Identify which cell holds the provided text, then report its (x, y) central coordinate. 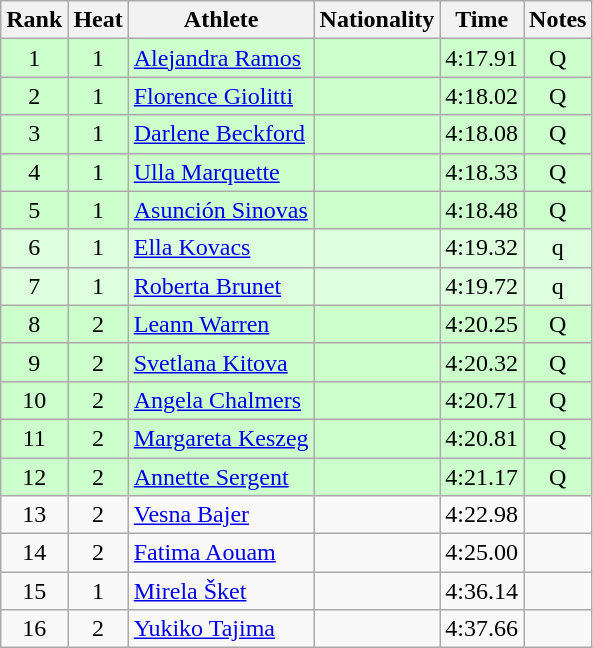
Roberta Brunet (221, 286)
Mirela Šket (221, 591)
4:18.48 (482, 210)
4:20.81 (482, 438)
8 (34, 324)
4:20.25 (482, 324)
Alejandra Ramos (221, 58)
4:17.91 (482, 58)
Margareta Keszeg (221, 438)
Annette Sergent (221, 477)
Time (482, 20)
9 (34, 362)
Vesna Bajer (221, 515)
6 (34, 248)
4:20.32 (482, 362)
13 (34, 515)
Nationality (377, 20)
16 (34, 629)
4:21.17 (482, 477)
Florence Giolitti (221, 96)
4:22.98 (482, 515)
Yukiko Tajima (221, 629)
11 (34, 438)
12 (34, 477)
4:36.14 (482, 591)
4:19.32 (482, 248)
Ella Kovacs (221, 248)
15 (34, 591)
Darlene Beckford (221, 134)
Leann Warren (221, 324)
Rank (34, 20)
Fatima Aouam (221, 553)
Svetlana Kitova (221, 362)
Notes (558, 20)
14 (34, 553)
4:19.72 (482, 286)
7 (34, 286)
Heat (98, 20)
4 (34, 172)
4:25.00 (482, 553)
Ulla Marquette (221, 172)
Asunción Sinovas (221, 210)
Angela Chalmers (221, 400)
Athlete (221, 20)
4:20.71 (482, 400)
3 (34, 134)
4:18.33 (482, 172)
4:18.08 (482, 134)
4:37.66 (482, 629)
4:18.02 (482, 96)
5 (34, 210)
10 (34, 400)
